Determine the [x, y] coordinate at the center of the cell enclosing the given text.  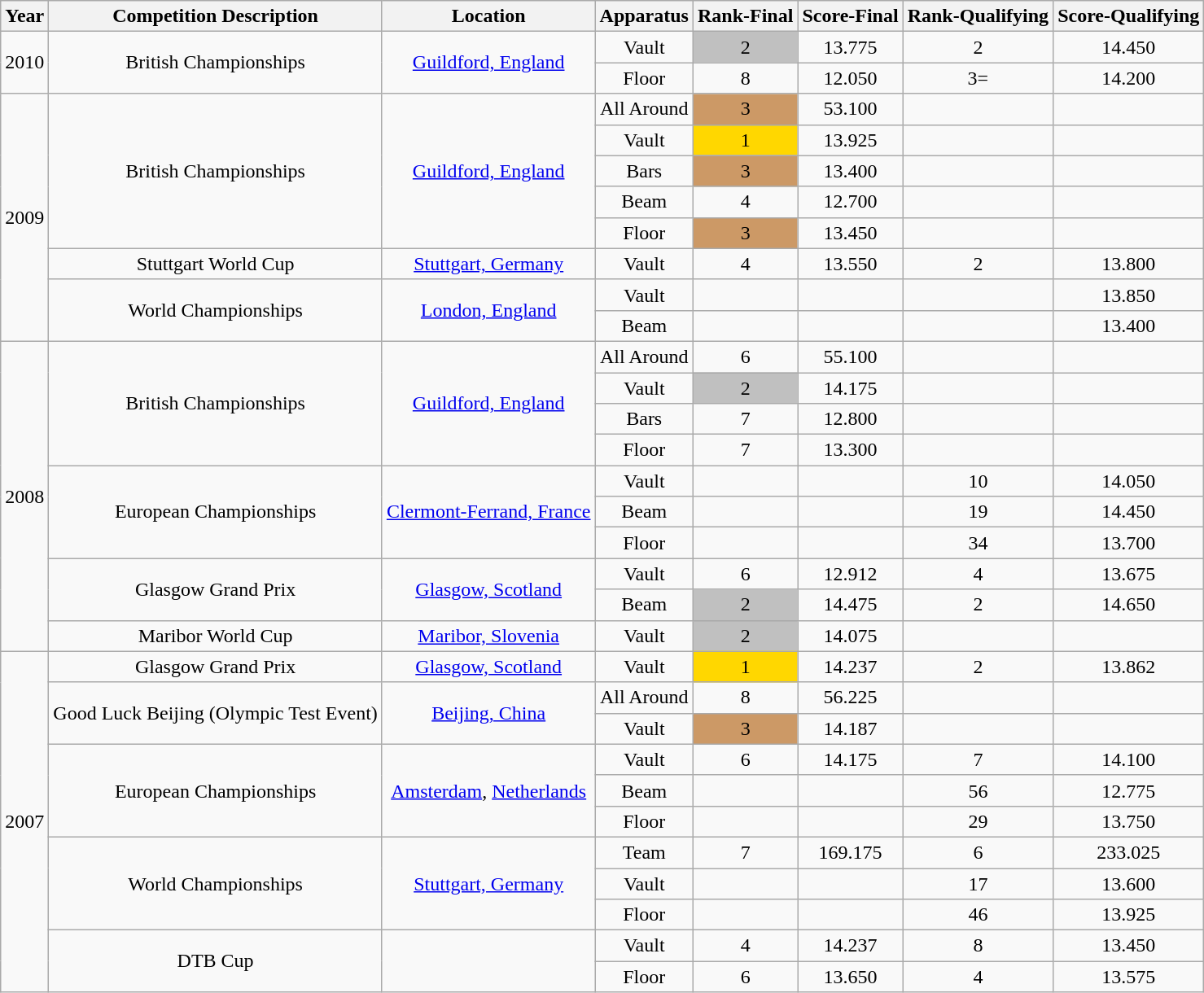
Beijing, China [488, 713]
13.675 [1128, 574]
14.075 [850, 636]
55.100 [850, 357]
Clermont-Ferrand, France [488, 512]
Rank-Qualifying [978, 16]
Competition Description [216, 16]
Team [644, 852]
Good Luck Beijing (Olympic Test Event) [216, 713]
233.025 [1128, 852]
Score-Qualifying [1128, 16]
169.175 [850, 852]
13.862 [1128, 667]
Location [488, 16]
13.550 [850, 264]
Amsterdam, Netherlands [488, 790]
13.750 [1128, 821]
19 [978, 512]
Maribor World Cup [216, 636]
14.475 [850, 605]
13.850 [1128, 295]
13.575 [1128, 977]
13.700 [1128, 543]
14.187 [850, 728]
12.700 [850, 202]
Rank-Final [745, 16]
2009 [24, 217]
Maribor, Slovenia [488, 636]
56 [978, 790]
Year [24, 16]
London, England [488, 310]
34 [978, 543]
14.100 [1128, 759]
2010 [24, 63]
46 [978, 915]
14.650 [1128, 605]
13.300 [850, 450]
12.800 [850, 419]
3= [978, 78]
13.600 [1128, 883]
12.775 [1128, 790]
29 [978, 821]
17 [978, 883]
DTB Cup [216, 961]
56.225 [850, 698]
53.100 [850, 109]
2007 [24, 822]
Score-Final [850, 16]
10 [978, 481]
13.800 [1128, 264]
13.775 [850, 47]
2008 [24, 496]
14.050 [1128, 481]
14.200 [1128, 78]
Stuttgart World Cup [216, 264]
13.650 [850, 977]
12.912 [850, 574]
12.050 [850, 78]
Apparatus [644, 16]
